Extract the [x, y] coordinate from the center of the cell holding the provided text.  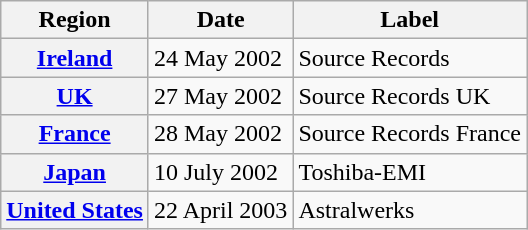
10 July 2002 [220, 172]
France [75, 134]
Toshiba-EMI [410, 172]
24 May 2002 [220, 58]
27 May 2002 [220, 96]
United States [75, 210]
Source Records [410, 58]
Japan [75, 172]
UK [75, 96]
Date [220, 20]
Astralwerks [410, 210]
22 April 2003 [220, 210]
Source Records UK [410, 96]
Ireland [75, 58]
Region [75, 20]
Label [410, 20]
28 May 2002 [220, 134]
Source Records France [410, 134]
